Extract the [x, y] coordinate from the center of the cell holding the provided text.  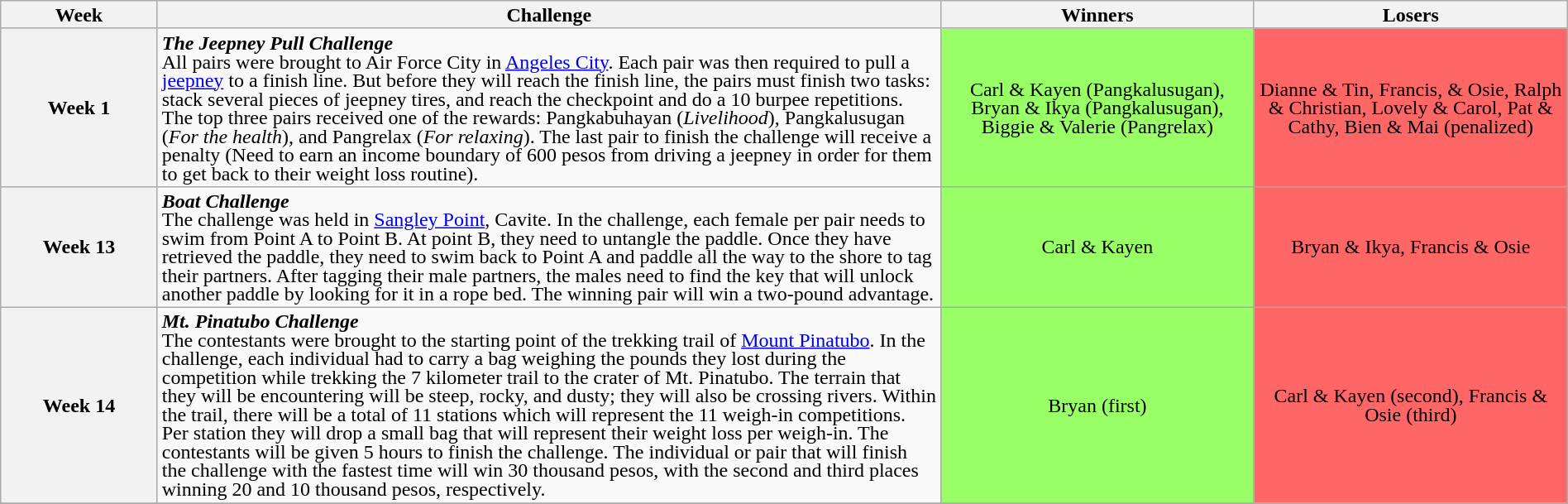
Week 14 [79, 405]
Carl & Kayen (Pangkalusugan),Bryan & Ikya (Pangkalusugan), Biggie & Valerie (Pangrelax) [1097, 108]
Carl & Kayen [1097, 247]
Bryan & Ikya, Francis & Osie [1411, 247]
Week [79, 15]
Bryan (first) [1097, 405]
Winners [1097, 15]
Week 1 [79, 108]
Dianne & Tin, Francis, & Osie, Ralph & Christian, Lovely & Carol, Pat & Cathy, Bien & Mai (penalized) [1411, 108]
Week 13 [79, 247]
Losers [1411, 15]
Challenge [549, 15]
Carl & Kayen (second), Francis & Osie (third) [1411, 405]
